Locate the cell with the specified text and output its [x, y] center coordinate. 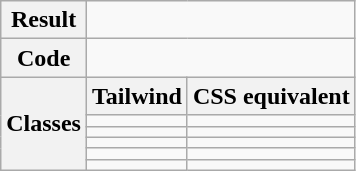
Result [44, 20]
Code [44, 58]
CSS equivalent [271, 96]
Classes [44, 124]
Tailwind [136, 96]
